Provide the [X, Y] coordinate of the cell's center where the given text is located.  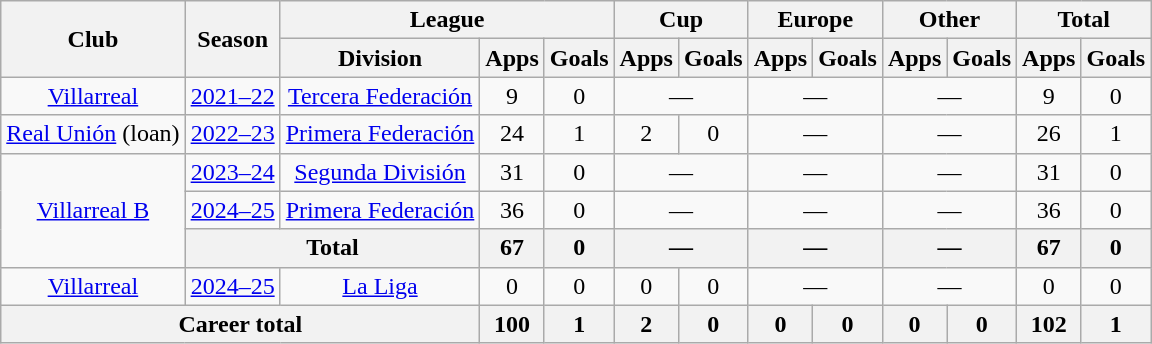
102 [1049, 324]
100 [512, 324]
League [447, 20]
Segunda División [380, 172]
24 [512, 134]
Season [232, 39]
Cup [681, 20]
Division [380, 58]
Real Unión (loan) [93, 134]
2021–22 [232, 96]
Europe [815, 20]
La Liga [380, 286]
Other [949, 20]
Tercera Federación [380, 96]
2022–23 [232, 134]
Villarreal B [93, 210]
26 [1049, 134]
Career total [240, 324]
Club [93, 39]
2023–24 [232, 172]
